From the cell containing the given text, extract its center point as [X, Y] coordinate. 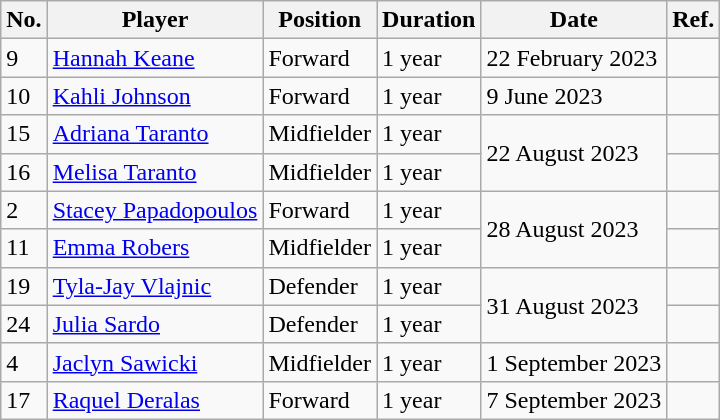
22 August 2023 [574, 153]
10 [24, 96]
7 September 2023 [574, 400]
9 [24, 58]
Date [574, 20]
16 [24, 172]
Adriana Taranto [155, 134]
4 [24, 362]
Stacey Papadopoulos [155, 210]
Raquel Deralas [155, 400]
31 August 2023 [574, 305]
9 June 2023 [574, 96]
Julia Sardo [155, 324]
28 August 2023 [574, 229]
Jaclyn Sawicki [155, 362]
Hannah Keane [155, 58]
17 [24, 400]
Kahli Johnson [155, 96]
11 [24, 248]
24 [24, 324]
Tyla-Jay Vlajnic [155, 286]
No. [24, 20]
22 February 2023 [574, 58]
Player [155, 20]
Melisa Taranto [155, 172]
15 [24, 134]
2 [24, 210]
Duration [429, 20]
1 September 2023 [574, 362]
Position [320, 20]
19 [24, 286]
Emma Robers [155, 248]
Ref. [694, 20]
